Locate the cell with the specified text and output its [x, y] center coordinate. 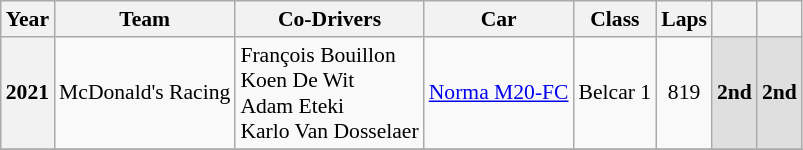
Team [144, 19]
Car [499, 19]
2021 [28, 93]
Year [28, 19]
819 [684, 93]
François Bouillon Koen De Wit Adam Eteki Karlo Van Dosselaer [329, 93]
Laps [684, 19]
Belcar 1 [616, 93]
McDonald's Racing [144, 93]
Class [616, 19]
Norma M20-FC [499, 93]
Co-Drivers [329, 19]
